Output the (X, Y) coordinate of the center of the cell containing the given text.  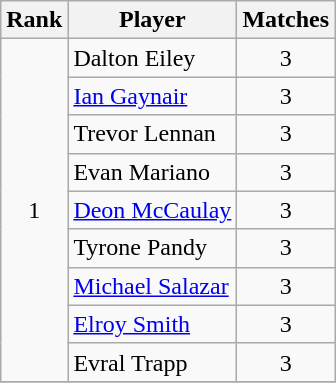
Player (152, 20)
Matches (286, 20)
Evral Trapp (152, 362)
Deon McCaulay (152, 210)
Evan Mariano (152, 172)
Tyrone Pandy (152, 248)
Ian Gaynair (152, 96)
Trevor Lennan (152, 134)
Dalton Eiley (152, 58)
1 (34, 210)
Michael Salazar (152, 286)
Elroy Smith (152, 324)
Rank (34, 20)
